Find where the given text appears and provide that cell's center as (X, Y) coordinate. 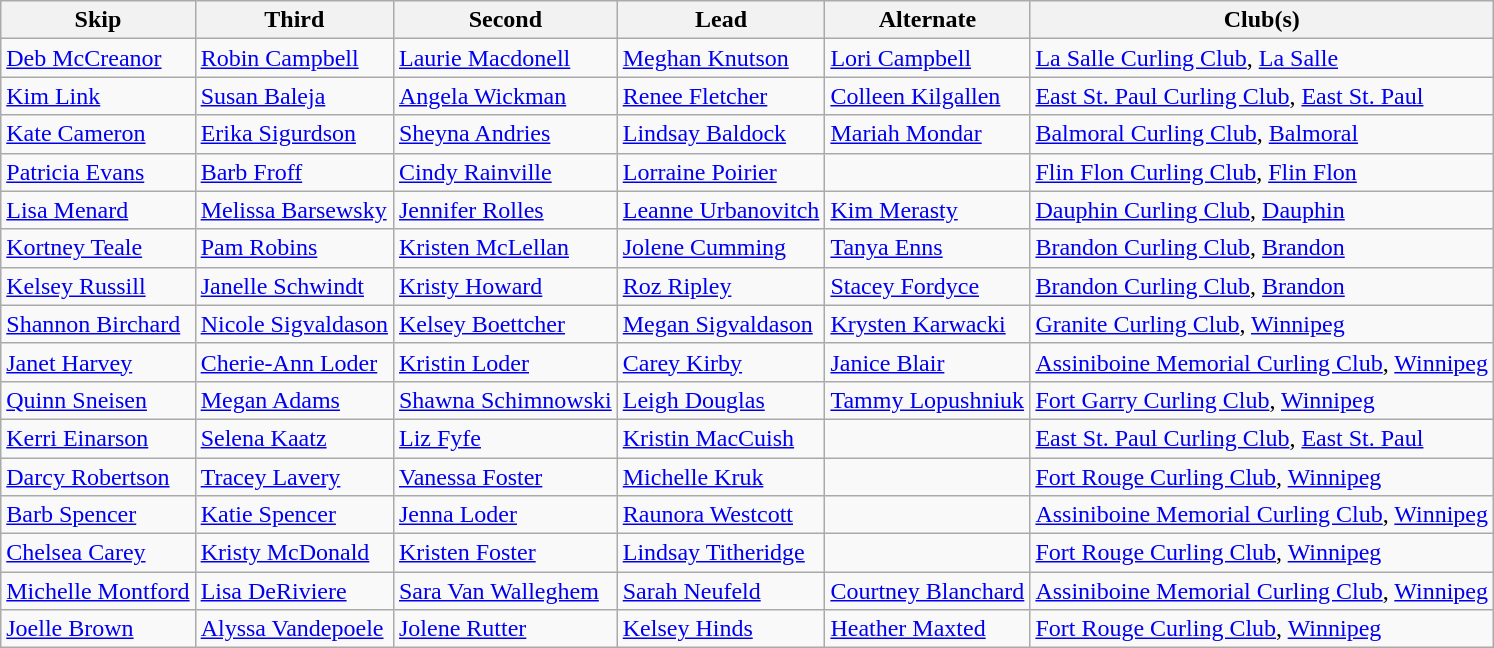
Selena Kaatz (294, 438)
Nicole Sigvaldason (294, 324)
Michelle Kruk (721, 477)
Joelle Brown (98, 629)
Sarah Neufeld (721, 591)
Patricia Evans (98, 172)
Liz Fyfe (505, 438)
Courtney Blanchard (928, 591)
Roz Ripley (721, 286)
Alyssa Vandepoele (294, 629)
Shawna Schimnowski (505, 400)
Kristen McLellan (505, 248)
Kristy Howard (505, 286)
Kelsey Boettcher (505, 324)
Lisa Menard (98, 210)
Lindsay Titheridge (721, 553)
Tammy Lopushniuk (928, 400)
Pam Robins (294, 248)
Katie Spencer (294, 515)
Jolene Cumming (721, 248)
Renee Fletcher (721, 96)
Kelsey Russill (98, 286)
Kristy McDonald (294, 553)
Third (294, 20)
Second (505, 20)
Mariah Mondar (928, 134)
Jolene Rutter (505, 629)
Kristen Foster (505, 553)
Kim Merasty (928, 210)
Jenna Loder (505, 515)
Kelsey Hinds (721, 629)
Melissa Barsewsky (294, 210)
Sheyna Andries (505, 134)
Kate Cameron (98, 134)
Angela Wickman (505, 96)
Barb Froff (294, 172)
Fort Garry Curling Club, Winnipeg (1262, 400)
Dauphin Curling Club, Dauphin (1262, 210)
Shannon Birchard (98, 324)
Megan Sigvaldason (721, 324)
Erika Sigurdson (294, 134)
Janelle Schwindt (294, 286)
Kim Link (98, 96)
Chelsea Carey (98, 553)
Darcy Robertson (98, 477)
Kristin MacCuish (721, 438)
Flin Flon Curling Club, Flin Flon (1262, 172)
Balmoral Curling Club, Balmoral (1262, 134)
Janet Harvey (98, 362)
Kortney Teale (98, 248)
Vanessa Foster (505, 477)
Heather Maxted (928, 629)
Kristin Loder (505, 362)
Deb McCreanor (98, 58)
Carey Kirby (721, 362)
Alternate (928, 20)
Tracey Lavery (294, 477)
Jennifer Rolles (505, 210)
Granite Curling Club, Winnipeg (1262, 324)
Megan Adams (294, 400)
Leanne Urbanovitch (721, 210)
Sara Van Walleghem (505, 591)
Lead (721, 20)
Robin Campbell (294, 58)
Lisa DeRiviere (294, 591)
Kerri Einarson (98, 438)
Leigh Douglas (721, 400)
Meghan Knutson (721, 58)
Raunora Westcott (721, 515)
La Salle Curling Club, La Salle (1262, 58)
Skip (98, 20)
Stacey Fordyce (928, 286)
Club(s) (1262, 20)
Michelle Montford (98, 591)
Cindy Rainville (505, 172)
Lori Campbell (928, 58)
Lorraine Poirier (721, 172)
Janice Blair (928, 362)
Cherie-Ann Loder (294, 362)
Quinn Sneisen (98, 400)
Colleen Kilgallen (928, 96)
Susan Baleja (294, 96)
Krysten Karwacki (928, 324)
Lindsay Baldock (721, 134)
Laurie Macdonell (505, 58)
Tanya Enns (928, 248)
Barb Spencer (98, 515)
